Detect which cell encompasses the target text, then output its [X, Y] center coordinate. 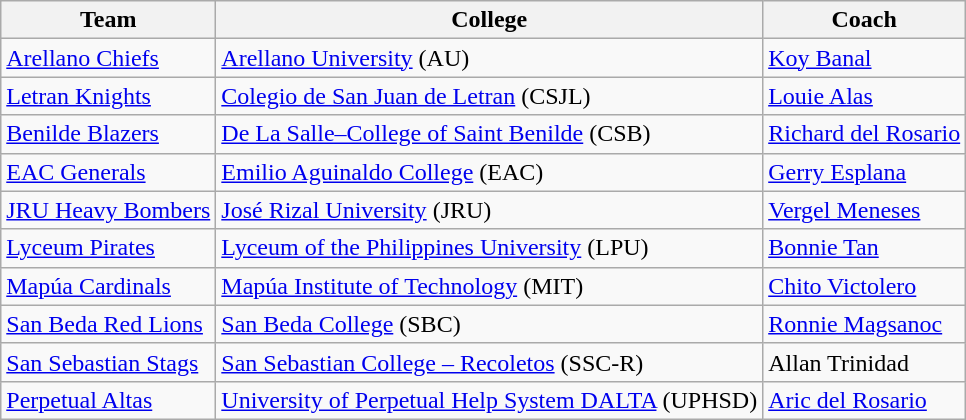
Lyceum of the Philippines University (LPU) [490, 248]
Aric del Rosario [864, 400]
Emilio Aguinaldo College (EAC) [490, 172]
Lyceum Pirates [108, 248]
Mapúa Cardinals [108, 286]
Coach [864, 20]
San Beda College (SBC) [490, 324]
De La Salle–College of Saint Benilde (CSB) [490, 134]
Chito Victolero [864, 286]
Koy Banal [864, 58]
Arellano Chiefs [108, 58]
Benilde Blazers [108, 134]
Richard del Rosario [864, 134]
José Rizal University (JRU) [490, 210]
Colegio de San Juan de Letran (CSJL) [490, 96]
College [490, 20]
Team [108, 20]
Vergel Meneses [864, 210]
University of Perpetual Help System DALTA (UPHSD) [490, 400]
Gerry Esplana [864, 172]
Letran Knights [108, 96]
Mapúa Institute of Technology (MIT) [490, 286]
EAC Generals [108, 172]
JRU Heavy Bombers [108, 210]
Arellano University (AU) [490, 58]
Louie Alas [864, 96]
Perpetual Altas [108, 400]
San Sebastian College – Recoletos (SSC-R) [490, 362]
Ronnie Magsanoc [864, 324]
San Beda Red Lions [108, 324]
San Sebastian Stags [108, 362]
Bonnie Tan [864, 248]
Allan Trinidad [864, 362]
